Locate the cell with the specified text and output its [x, y] center coordinate. 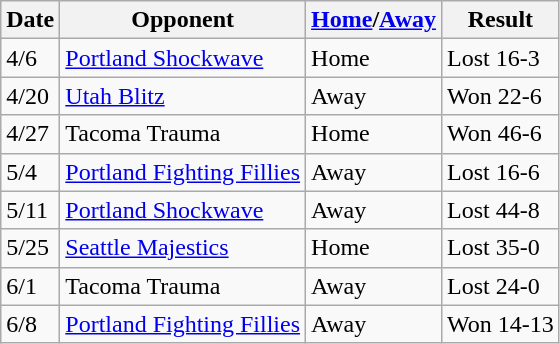
6/1 [30, 286]
Home/Away [374, 20]
Won 22-6 [500, 96]
Seattle Majestics [183, 248]
Won 46-6 [500, 134]
4/6 [30, 58]
4/20 [30, 96]
Result [500, 20]
Utah Blitz [183, 96]
Lost 44-8 [500, 210]
5/25 [30, 248]
4/27 [30, 134]
5/11 [30, 210]
Opponent [183, 20]
Lost 35-0 [500, 248]
Date [30, 20]
Lost 16-6 [500, 172]
Lost 16-3 [500, 58]
5/4 [30, 172]
6/8 [30, 324]
Lost 24-0 [500, 286]
Won 14-13 [500, 324]
